Return the [x, y] coordinate for the center point of the cell that contains the specified text.  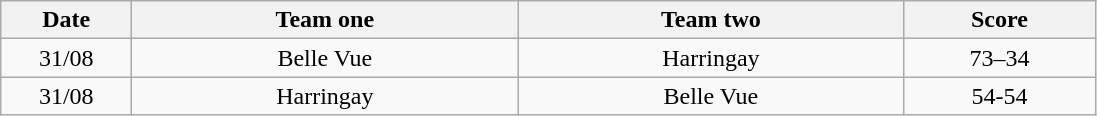
73–34 [1000, 58]
54-54 [1000, 96]
Score [1000, 20]
Team one [325, 20]
Team two [711, 20]
Date [66, 20]
